Extract the [x, y] coordinate from the center of the cell holding the provided text.  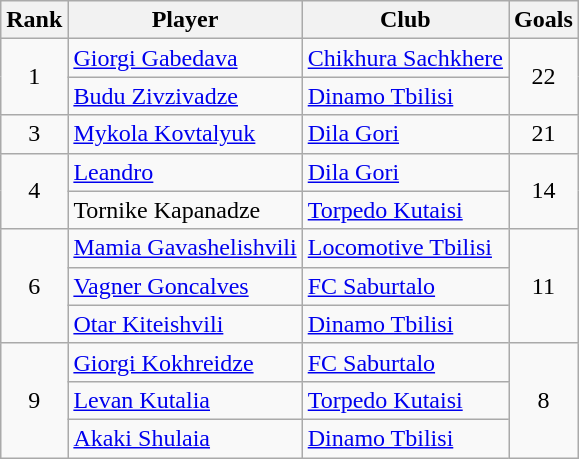
Giorgi Gabedava [185, 58]
1 [34, 77]
Akaki Shulaia [185, 438]
Mykola Kovtalyuk [185, 134]
Budu Zivzivadze [185, 96]
21 [544, 134]
8 [544, 400]
Leandro [185, 172]
Vagner Goncalves [185, 286]
11 [544, 286]
9 [34, 400]
6 [34, 286]
Locomotive Tbilisi [405, 248]
Tornike Kapanadze [185, 210]
Giorgi Kokhreidze [185, 362]
Chikhura Sachkhere [405, 58]
Club [405, 20]
Mamia Gavashelishvili [185, 248]
Goals [544, 20]
Player [185, 20]
14 [544, 191]
Rank [34, 20]
Levan Kutalia [185, 400]
4 [34, 191]
3 [34, 134]
22 [544, 77]
Otar Kiteishvili [185, 324]
